Capture the cell that displays the provided text and extract its [x, y] central coordinate. 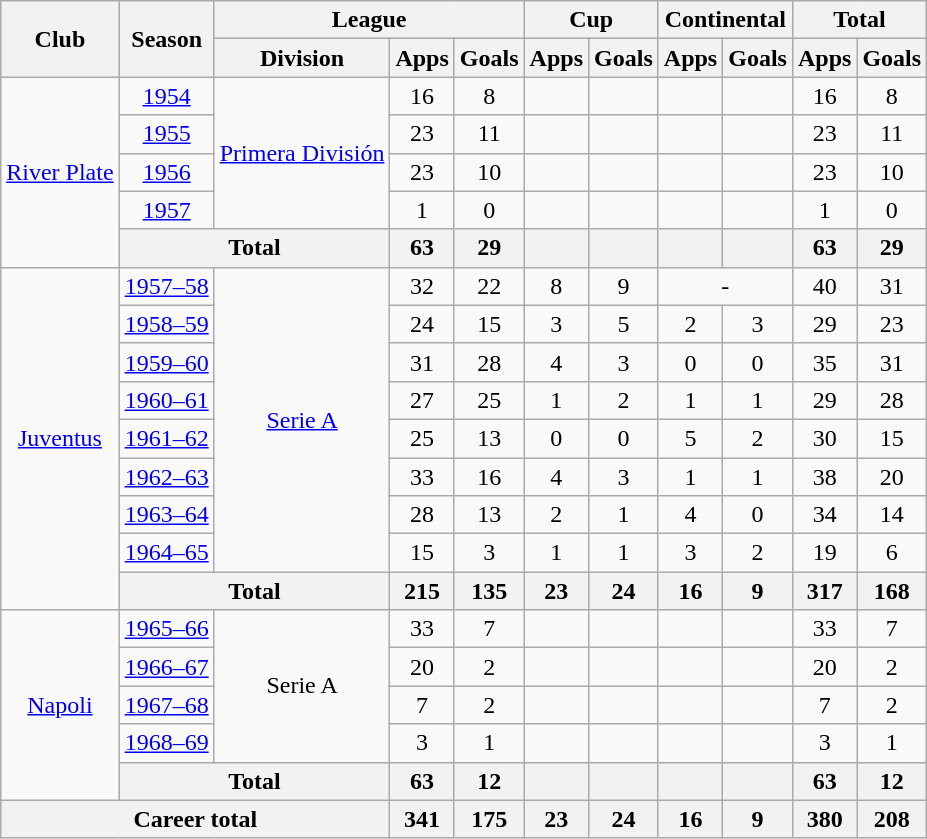
1968–69 [166, 743]
1966–67 [166, 667]
208 [892, 819]
Napoli [60, 705]
40 [824, 286]
League [369, 20]
1959–60 [166, 362]
1958–59 [166, 324]
6 [892, 553]
22 [489, 286]
27 [422, 400]
1964–65 [166, 553]
341 [422, 819]
1957 [166, 210]
1967–68 [166, 705]
175 [489, 819]
1955 [166, 134]
1956 [166, 172]
Season [166, 39]
Career total [196, 819]
317 [824, 591]
1965–66 [166, 629]
19 [824, 553]
Cup [591, 20]
- [725, 286]
14 [892, 515]
32 [422, 286]
1957–58 [166, 286]
1962–63 [166, 477]
135 [489, 591]
380 [824, 819]
Division [302, 58]
35 [824, 362]
30 [824, 438]
1963–64 [166, 515]
38 [824, 477]
34 [824, 515]
1961–62 [166, 438]
Juventus [60, 438]
168 [892, 591]
Continental [725, 20]
1960–61 [166, 400]
1954 [166, 96]
River Plate [60, 172]
Primera División [302, 153]
215 [422, 591]
Club [60, 39]
